Locate the cell with the specified text and output its (x, y) center coordinate. 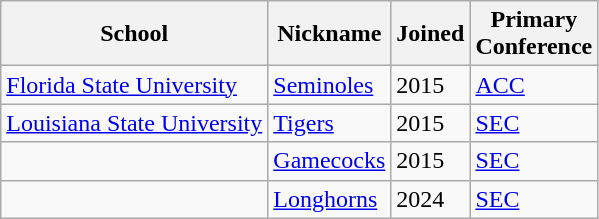
2024 (430, 199)
Gamecocks (330, 161)
PrimaryConference (534, 34)
School (134, 34)
ACC (534, 85)
Nickname (330, 34)
Seminoles (330, 85)
Louisiana State University (134, 123)
Florida State University (134, 85)
Longhorns (330, 199)
Tigers (330, 123)
Joined (430, 34)
